For the text-containing cell, return its midpoint in [x, y] coordinate format. 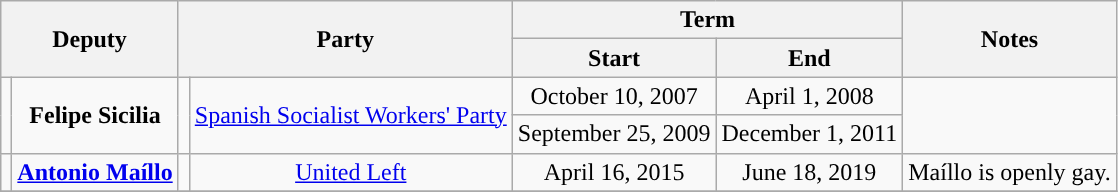
Felipe Sicilia [95, 115]
October 10, 2007 [614, 96]
End [810, 58]
June 18, 2019 [810, 172]
Deputy [90, 39]
April 1, 2008 [810, 96]
Antonio Maíllo [95, 172]
September 25, 2009 [614, 134]
United Left [350, 172]
April 16, 2015 [614, 172]
Party [345, 39]
Start [614, 58]
Notes [1010, 39]
Term [707, 20]
Spanish Socialist Workers' Party [350, 115]
Maíllo is openly gay. [1010, 172]
December 1, 2011 [810, 134]
